Find where the given text appears and provide that cell's center as [x, y] coordinate. 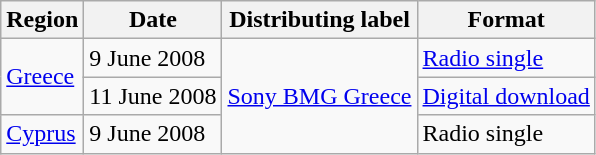
11 June 2008 [153, 96]
Digital download [506, 96]
Sony BMG Greece [320, 96]
Region [42, 20]
Date [153, 20]
Format [506, 20]
Greece [42, 77]
Distributing label [320, 20]
Cyprus [42, 134]
